Find where the given text appears and provide that cell's center as [x, y] coordinate. 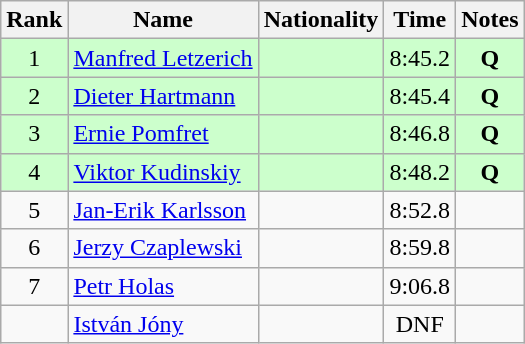
Petr Holas [163, 286]
3 [34, 134]
Name [163, 20]
Notes [490, 20]
8:48.2 [420, 172]
4 [34, 172]
7 [34, 286]
Viktor Kudinskiy [163, 172]
Manfred Letzerich [163, 58]
Ernie Pomfret [163, 134]
Jan-Erik Karlsson [163, 210]
2 [34, 96]
8:45.2 [420, 58]
8:59.8 [420, 248]
Nationality [321, 20]
8:46.8 [420, 134]
9:06.8 [420, 286]
Dieter Hartmann [163, 96]
1 [34, 58]
6 [34, 248]
8:45.4 [420, 96]
Jerzy Czaplewski [163, 248]
Time [420, 20]
Rank [34, 20]
István Jóny [163, 324]
DNF [420, 324]
5 [34, 210]
8:52.8 [420, 210]
